Search for the cell housing the specified text and yield its (x, y) center coordinate. 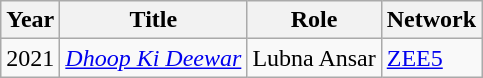
Lubna Ansar (314, 58)
ZEE5 (431, 58)
2021 (30, 58)
Title (154, 20)
Year (30, 20)
Role (314, 20)
Network (431, 20)
Dhoop Ki Deewar (154, 58)
